For the text-containing cell, return its midpoint in [x, y] coordinate format. 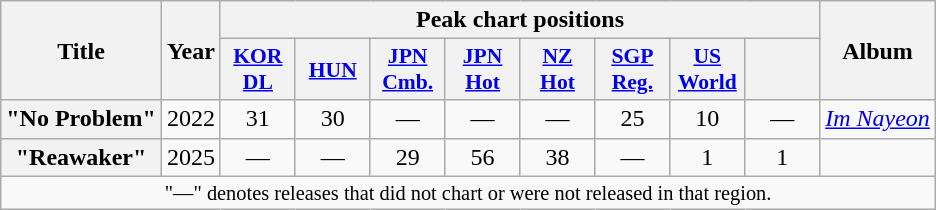
25 [632, 119]
Year [190, 50]
2025 [190, 157]
38 [558, 157]
JPNHot [482, 70]
Title [82, 50]
NZHot [558, 70]
2022 [190, 119]
"Reawaker" [82, 157]
30 [332, 119]
JPNCmb. [408, 70]
"—" denotes releases that did not chart or were not released in that region. [468, 193]
KORDL [258, 70]
SGPReg. [632, 70]
56 [482, 157]
Peak chart positions [520, 20]
HUN [332, 70]
29 [408, 157]
USWorld [708, 70]
Im Nayeon [878, 119]
10 [708, 119]
"No Problem" [82, 119]
Album [878, 50]
31 [258, 119]
